For the text-containing cell, return its midpoint in [x, y] coordinate format. 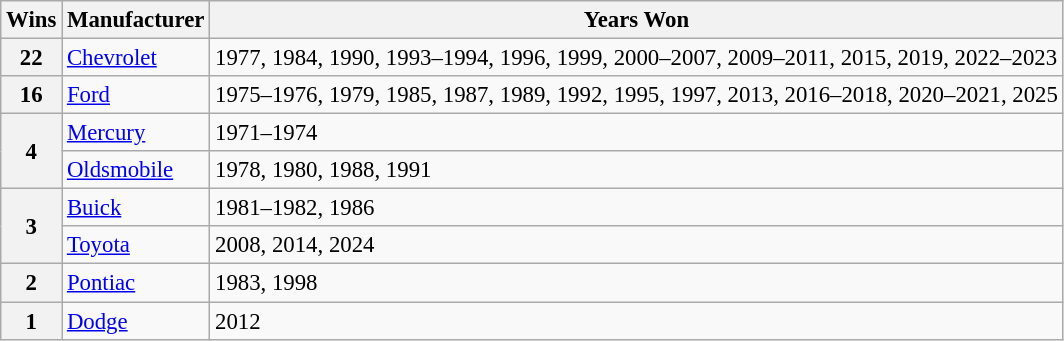
1983, 1998 [637, 283]
1971–1974 [637, 133]
Pontiac [136, 283]
1977, 1984, 1990, 1993–1994, 1996, 1999, 2000–2007, 2009–2011, 2015, 2019, 2022–2023 [637, 58]
1 [32, 321]
2 [32, 283]
16 [32, 95]
1981–1982, 1986 [637, 208]
Mercury [136, 133]
1975–1976, 1979, 1985, 1987, 1989, 1992, 1995, 1997, 2013, 2016–2018, 2020–2021, 2025 [637, 95]
1978, 1980, 1988, 1991 [637, 170]
Buick [136, 208]
3 [32, 226]
4 [32, 152]
2008, 2014, 2024 [637, 245]
Oldsmobile [136, 170]
Ford [136, 95]
Wins [32, 20]
Chevrolet [136, 58]
Years Won [637, 20]
Toyota [136, 245]
Manufacturer [136, 20]
2012 [637, 321]
Dodge [136, 321]
22 [32, 58]
